Extract the (x, y) coordinate from the center of the cell holding the provided text.  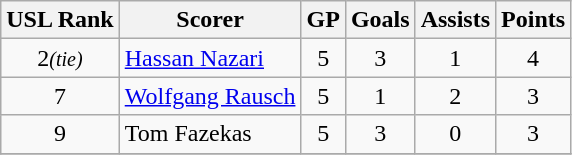
Assists (455, 20)
9 (60, 134)
Hassan Nazari (210, 58)
Wolfgang Rausch (210, 96)
7 (60, 96)
2 (455, 96)
USL Rank (60, 20)
4 (534, 58)
2(tie) (60, 58)
Scorer (210, 20)
0 (455, 134)
Points (534, 20)
Tom Fazekas (210, 134)
GP (323, 20)
Goals (380, 20)
